Identify which cell holds the provided text, then report its [X, Y] central coordinate. 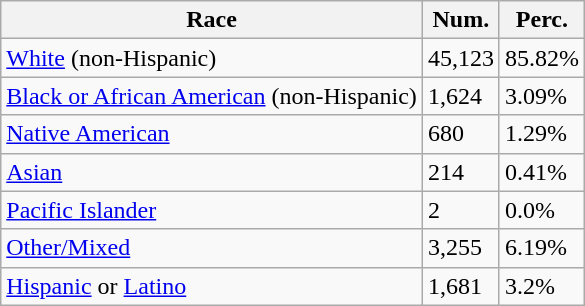
3.2% [542, 286]
2 [460, 210]
1.29% [542, 134]
Other/Mixed [212, 248]
White (non-Hispanic) [212, 58]
Hispanic or Latino [212, 286]
0.41% [542, 172]
3.09% [542, 96]
Pacific Islander [212, 210]
214 [460, 172]
Perc. [542, 20]
Asian [212, 172]
Black or African American (non-Hispanic) [212, 96]
0.0% [542, 210]
Race [212, 20]
680 [460, 134]
3,255 [460, 248]
45,123 [460, 58]
1,624 [460, 96]
85.82% [542, 58]
1,681 [460, 286]
Native American [212, 134]
6.19% [542, 248]
Num. [460, 20]
